Identify which cell holds the provided text, then report its [X, Y] central coordinate. 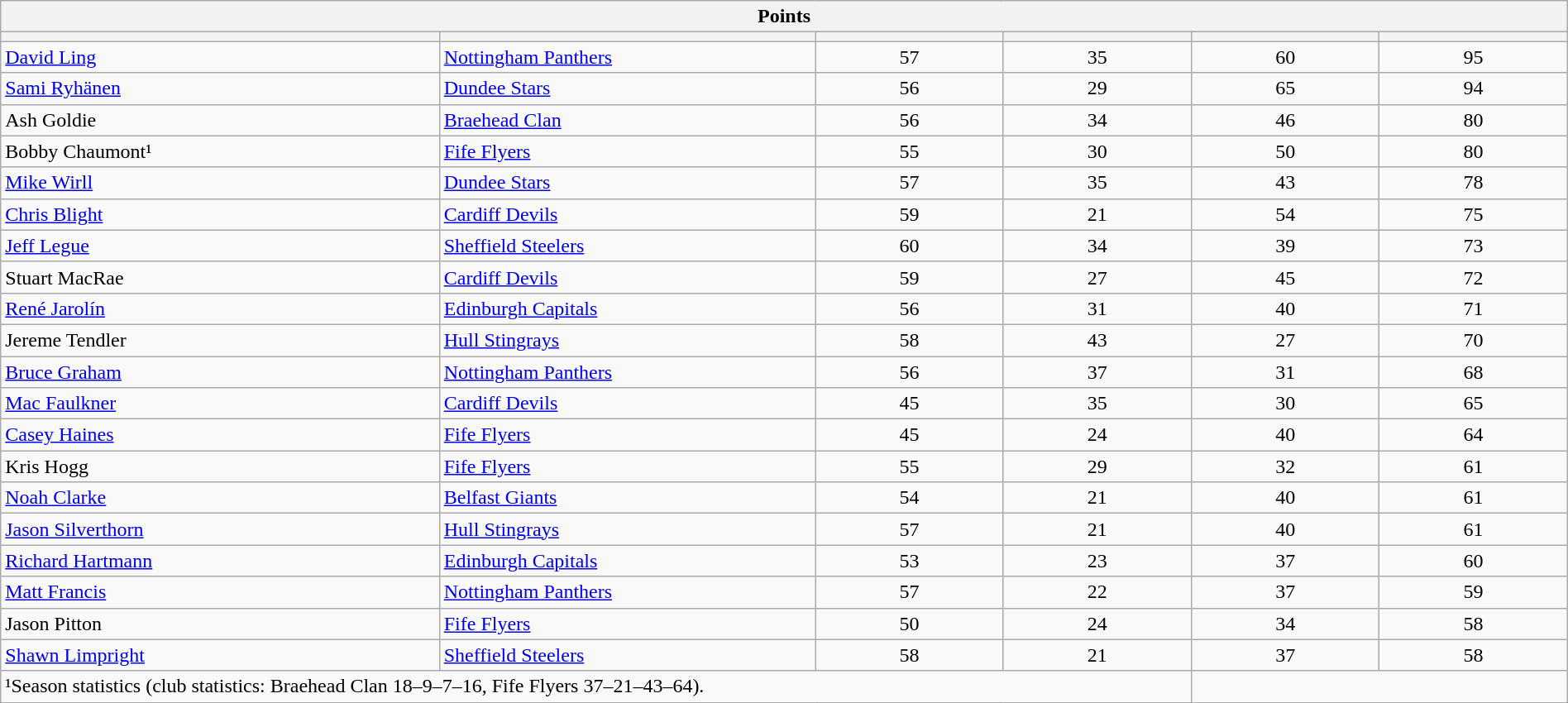
Points [784, 17]
71 [1474, 308]
70 [1474, 340]
68 [1474, 371]
René Jarolín [220, 308]
David Ling [220, 57]
Chris Blight [220, 214]
95 [1474, 57]
Bobby Chaumont¹ [220, 151]
Braehead Clan [627, 120]
94 [1474, 88]
78 [1474, 183]
Matt Francis [220, 592]
Richard Hartmann [220, 561]
Kris Hogg [220, 466]
Jason Silverthorn [220, 529]
Sami Ryhänen [220, 88]
53 [910, 561]
Mike Wirll [220, 183]
32 [1285, 466]
64 [1474, 435]
Noah Clarke [220, 498]
22 [1097, 592]
Belfast Giants [627, 498]
Bruce Graham [220, 371]
Mac Faulkner [220, 404]
23 [1097, 561]
39 [1285, 246]
73 [1474, 246]
75 [1474, 214]
72 [1474, 277]
Stuart MacRae [220, 277]
Jeff Legue [220, 246]
Jereme Tendler [220, 340]
Shawn Limpright [220, 655]
Casey Haines [220, 435]
Jason Pitton [220, 624]
46 [1285, 120]
Ash Goldie [220, 120]
¹Season statistics (club statistics: Braehead Clan 18–9–7–16, Fife Flyers 37–21–43–64). [596, 686]
